Capture the cell that displays the provided text and extract its (X, Y) central coordinate. 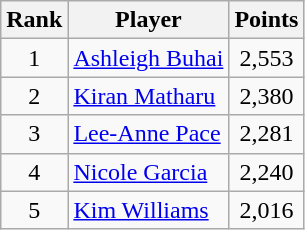
Points (266, 20)
3 (34, 134)
Kim Williams (148, 210)
2,240 (266, 172)
Nicole Garcia (148, 172)
2,016 (266, 210)
Ashleigh Buhai (148, 58)
Player (148, 20)
Kiran Matharu (148, 96)
2,380 (266, 96)
Lee-Anne Pace (148, 134)
1 (34, 58)
Rank (34, 20)
4 (34, 172)
2 (34, 96)
2,553 (266, 58)
2,281 (266, 134)
5 (34, 210)
